Scan for the cell matching the given text and deliver its [X, Y] coordinate at center. 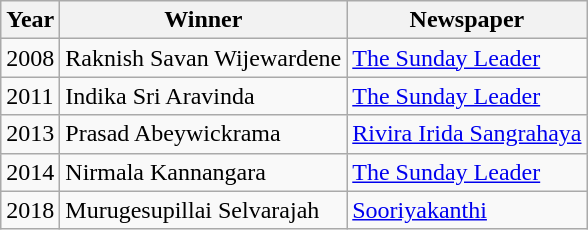
2013 [30, 134]
2008 [30, 58]
Newspaper [467, 20]
Raknish Savan Wijewardene [204, 58]
2018 [30, 210]
2011 [30, 96]
Prasad Abeywickrama [204, 134]
Indika Sri Aravinda [204, 96]
Murugesupillai Selvarajah [204, 210]
Year [30, 20]
Rivira Irida Sangrahaya [467, 134]
Winner [204, 20]
Nirmala Kannangara [204, 172]
2014 [30, 172]
Sooriyakanthi [467, 210]
